Provide the [X, Y] coordinate of the cell's center where the given text is located.  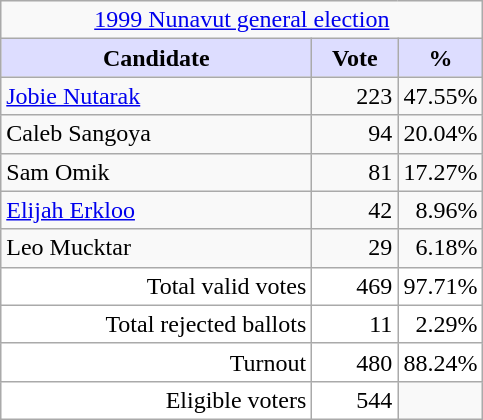
480 [355, 362]
Candidate [156, 58]
Leo Mucktar [156, 248]
% [440, 58]
6.18% [440, 248]
Total valid votes [156, 286]
42 [355, 210]
47.55% [440, 96]
94 [355, 134]
29 [355, 248]
544 [355, 400]
97.71% [440, 286]
20.04% [440, 134]
17.27% [440, 172]
Vote [355, 58]
Sam Omik [156, 172]
1999 Nunavut general election [242, 20]
469 [355, 286]
Eligible voters [156, 400]
88.24% [440, 362]
81 [355, 172]
Jobie Nutarak [156, 96]
11 [355, 324]
223 [355, 96]
8.96% [440, 210]
Elijah Erkloo [156, 210]
Total rejected ballots [156, 324]
Caleb Sangoya [156, 134]
Turnout [156, 362]
2.29% [440, 324]
